Determine the (x, y) coordinate at the center of the cell enclosing the given text.  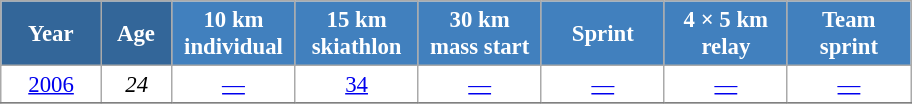
2006 (52, 85)
15 km skiathlon (356, 34)
4 × 5 km relay (726, 34)
Age (136, 34)
Year (52, 34)
24 (136, 85)
Team sprint (848, 34)
10 km individual (234, 34)
Sprint (602, 34)
34 (356, 85)
30 km mass start (480, 34)
